Locate the cell with the specified text and output its (X, Y) center coordinate. 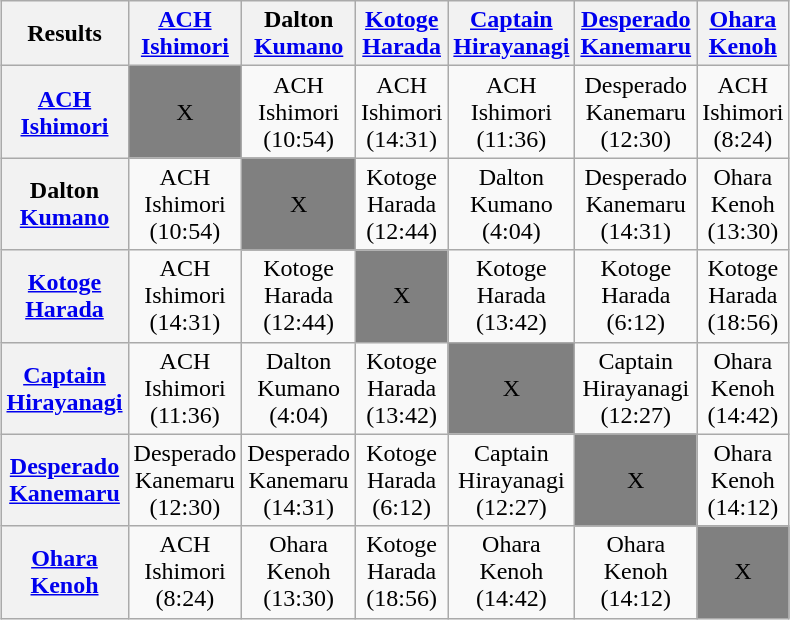
Results (64, 34)
